Find where the given text appears and provide that cell's center as (x, y) coordinate. 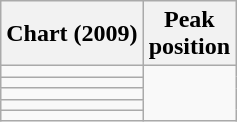
Chart (2009) (72, 34)
Peakposition (189, 34)
